Locate the cell with the specified text and output its (x, y) center coordinate. 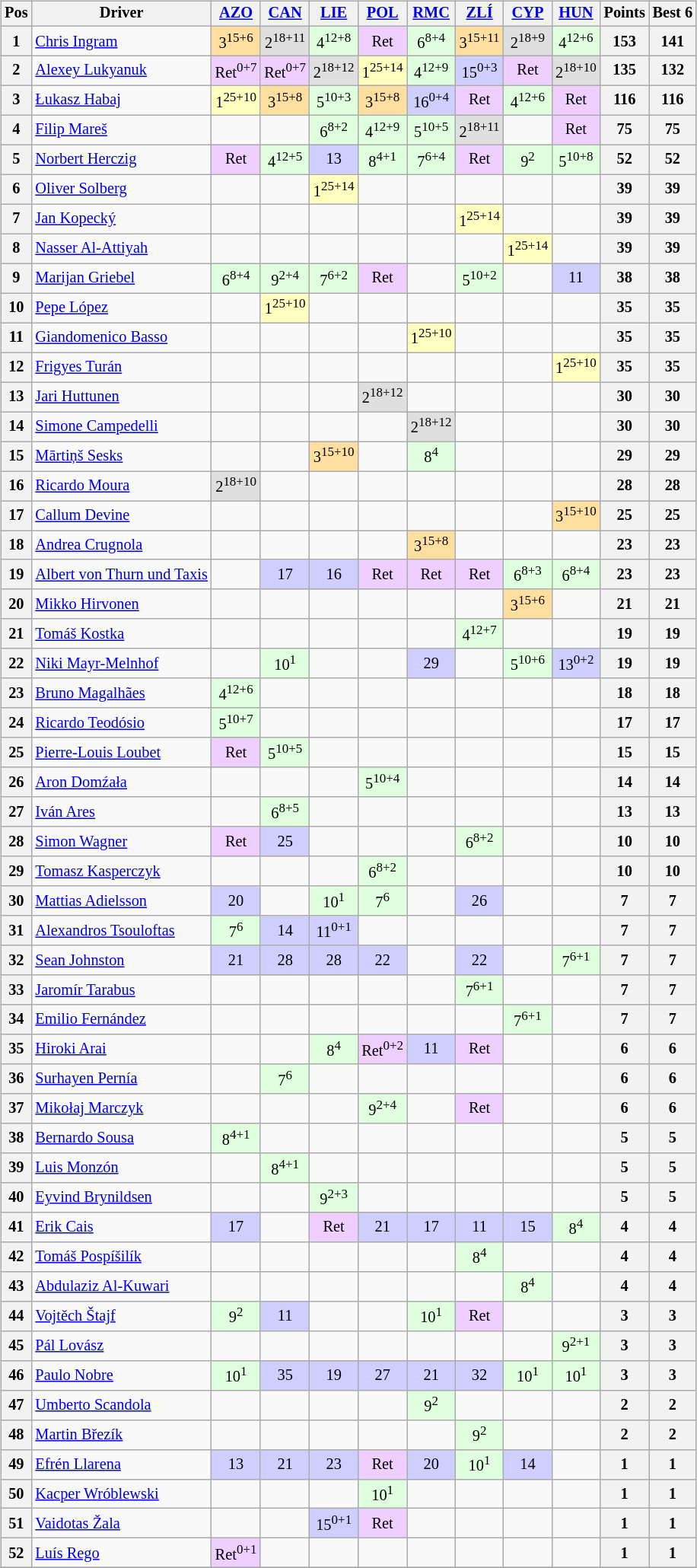
Pierre-Louis Loubet (121, 752)
Kacper Wróblewski (121, 1493)
41 (16, 1227)
110+1 (333, 930)
POL (382, 14)
Vojtěch Štajf (121, 1315)
Marijan Griebel (121, 279)
Best 6 (673, 14)
Jan Kopecký (121, 219)
412+7 (479, 633)
Sean Johnston (121, 961)
33 (16, 990)
Łukasz Habaj (121, 100)
510+8 (575, 160)
218+9 (528, 41)
Giandomenico Basso (121, 338)
Mārtiņš Sesks (121, 457)
Ricardo Moura (121, 486)
40 (16, 1197)
Alexey Lukyanuk (121, 70)
315+11 (479, 41)
Ret0+2 (382, 1049)
Callum Devine (121, 516)
Pos (16, 14)
412+8 (333, 41)
Tomasz Kasperczyk (121, 871)
Luis Monzón (121, 1168)
48 (16, 1434)
135 (625, 70)
Paulo Nobre (121, 1375)
141 (673, 41)
Luís Rego (121, 1553)
12 (16, 367)
76+2 (333, 279)
Emilio Fernández (121, 1020)
Nasser Al-Attiyah (121, 248)
Simon Wagner (121, 842)
49 (16, 1464)
HUN (575, 14)
46 (16, 1375)
CAN (285, 14)
43 (16, 1286)
Alexandros Tsouloftas (121, 930)
Umberto Scandola (121, 1405)
Chris Ingram (121, 41)
130+2 (575, 664)
160+4 (431, 100)
Mattias Adielsson (121, 901)
42 (16, 1256)
RMC (431, 14)
150+3 (479, 70)
Frigyes Turán (121, 367)
ZLÍ (479, 14)
Efrén Llarena (121, 1464)
Pál Lovász (121, 1346)
150+1 (333, 1524)
31 (16, 930)
Hiroki Arai (121, 1049)
76+4 (431, 160)
Tomáš Kostka (121, 633)
Simone Campedelli (121, 426)
Jaromír Tarabus (121, 990)
45 (16, 1346)
Surhayen Pernía (121, 1079)
9 (16, 279)
510+2 (479, 279)
Iván Ares (121, 811)
510+7 (236, 723)
Bruno Magalhães (121, 693)
AZO (236, 14)
Eyvind Brynildsen (121, 1197)
Tomáš Pospíšilík (121, 1256)
Erik Cais (121, 1227)
Jari Huttunen (121, 397)
Filip Mareš (121, 129)
Aron Domźała (121, 782)
92+3 (333, 1197)
Oliver Solberg (121, 189)
Points (625, 14)
Vaidotas Žala (121, 1524)
Niki Mayr-Melnhof (121, 664)
132 (673, 70)
47 (16, 1405)
36 (16, 1079)
Pepe López (121, 308)
Abdulaziz Al-Kuwari (121, 1286)
68+5 (285, 811)
50 (16, 1493)
68+3 (528, 574)
8 (16, 248)
Andrea Crugnola (121, 545)
37 (16, 1108)
510+3 (333, 100)
Albert von Thurn und Taxis (121, 574)
Driver (121, 14)
510+6 (528, 664)
92+1 (575, 1346)
510+4 (382, 782)
Norbert Herczig (121, 160)
Mikołaj Marczyk (121, 1108)
24 (16, 723)
Ret0+1 (236, 1553)
153 (625, 41)
51 (16, 1524)
412+5 (285, 160)
LIE (333, 14)
34 (16, 1020)
CYP (528, 14)
Bernardo Sousa (121, 1139)
Mikko Hirvonen (121, 604)
44 (16, 1315)
Ricardo Teodósio (121, 723)
Martin Březík (121, 1434)
